Return the [x, y] coordinate for the center point of the cell that contains the specified text.  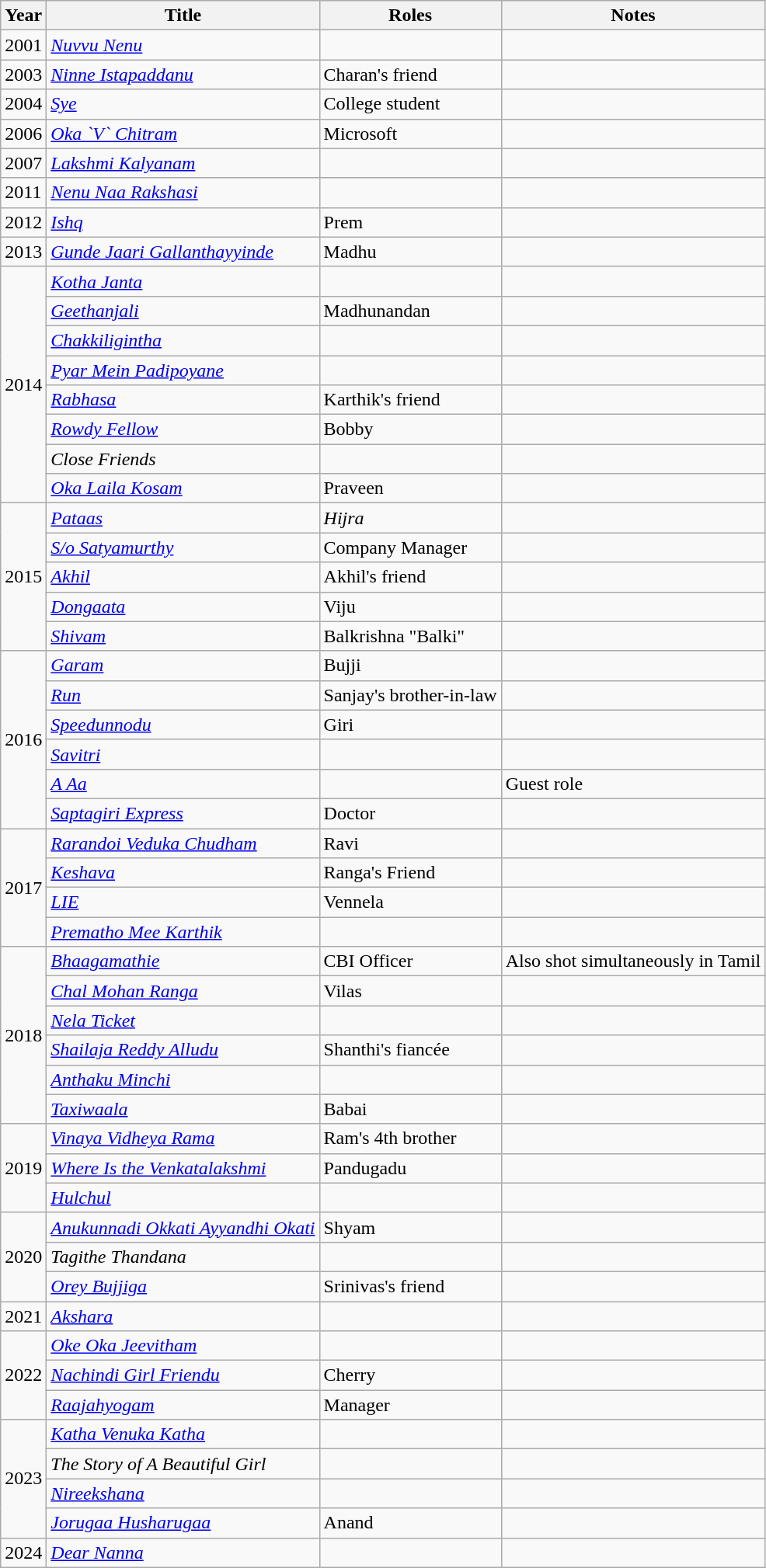
2012 [23, 222]
Shanthi's fiancée [410, 1050]
Bobby [410, 429]
Bujji [410, 666]
Title [183, 16]
Pyar Mein Padipoyane [183, 370]
Year [23, 16]
A Aa [183, 784]
Nachindi Girl Friendu [183, 1375]
Geethanjali [183, 311]
Akshara [183, 1316]
Shailaja Reddy Alludu [183, 1050]
Notes [633, 16]
2011 [23, 193]
Anthaku Minchi [183, 1080]
Oke Oka Jeevitham [183, 1346]
Chakkiligintha [183, 340]
2019 [23, 1168]
2007 [23, 163]
Prematho Mee Karthik [183, 932]
2023 [23, 1479]
2003 [23, 75]
Madhunandan [410, 311]
Hulchul [183, 1198]
College student [410, 104]
CBI Officer [410, 961]
Vinaya Vidheya Rama [183, 1139]
LIE [183, 902]
Shivam [183, 636]
Katha Venuka Katha [183, 1434]
Bhaagamathie [183, 961]
Giri [410, 725]
Rowdy Fellow [183, 429]
Run [183, 695]
Sanjay's brother-in-law [410, 695]
Nireekshana [183, 1493]
Vilas [410, 991]
Also shot simultaneously in Tamil [633, 961]
Savitri [183, 754]
Microsoft [410, 134]
Cherry [410, 1375]
2004 [23, 104]
2018 [23, 1035]
Ranga's Friend [410, 873]
Viju [410, 607]
Where Is the Venkatalakshmi [183, 1168]
The Story of A Beautiful Girl [183, 1464]
Manager [410, 1405]
S/o Satyamurthy [183, 548]
Prem [410, 222]
Taxiwaala [183, 1109]
Close Friends [183, 459]
2022 [23, 1375]
Karthik's friend [410, 400]
Hijra [410, 518]
Pandugadu [410, 1168]
2013 [23, 252]
Dongaata [183, 607]
Company Manager [410, 548]
Babai [410, 1109]
Anukunnadi Okkati Ayyandhi Okati [183, 1227]
Srinivas's friend [410, 1286]
Oka `V` Chitram [183, 134]
2001 [23, 45]
Ishq [183, 222]
Anand [410, 1523]
2006 [23, 134]
Guest role [633, 784]
2017 [23, 887]
2016 [23, 739]
Nela Ticket [183, 1020]
Akhil [183, 577]
Kotha Janta [183, 281]
Ram's 4th brother [410, 1139]
Akhil's friend [410, 577]
Doctor [410, 813]
Tagithe Thandana [183, 1257]
Nenu Naa Rakshasi [183, 193]
Shyam [410, 1227]
2020 [23, 1257]
Sye [183, 104]
2024 [23, 1552]
Raajahyogam [183, 1405]
Orey Bujjiga [183, 1286]
Vennela [410, 902]
Pataas [183, 518]
Chal Mohan Ranga [183, 991]
Nuvvu Nenu [183, 45]
Madhu [410, 252]
2021 [23, 1316]
Garam [183, 666]
Balkrishna "Balki" [410, 636]
Jorugaa Husharugaa [183, 1523]
Gunde Jaari Gallanthayyinde [183, 252]
2014 [23, 384]
Saptagiri Express [183, 813]
Charan's friend [410, 75]
Rabhasa [183, 400]
Keshava [183, 873]
Dear Nanna [183, 1552]
Rarandoi Veduka Chudham [183, 843]
Praveen [410, 488]
Speedunnodu [183, 725]
2015 [23, 577]
Lakshmi Kalyanam [183, 163]
Ravi [410, 843]
Ninne Istapaddanu [183, 75]
Oka Laila Kosam [183, 488]
Roles [410, 16]
